Pinpoint the cell where the given text exists, returning its (x, y) midpoint coordinate. 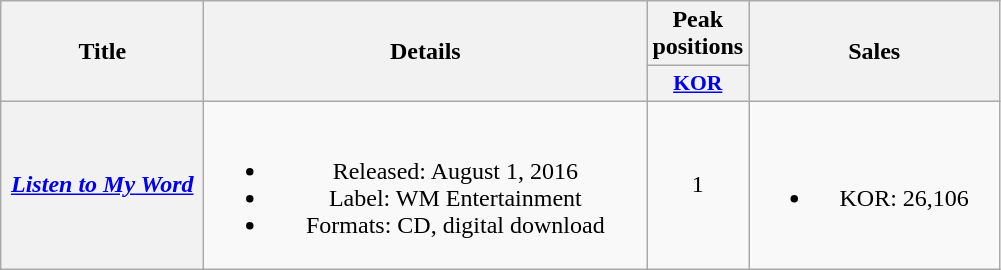
Released: August 1, 2016Label: WM EntertainmentFormats: CD, digital download (426, 184)
Sales (874, 52)
1 (698, 184)
KOR: 26,106 (874, 184)
Peak positions (698, 34)
Details (426, 52)
KOR (698, 84)
Title (102, 52)
Listen to My Word (102, 184)
